Provide the (X, Y) coordinate of the cell's center where the given text is located.  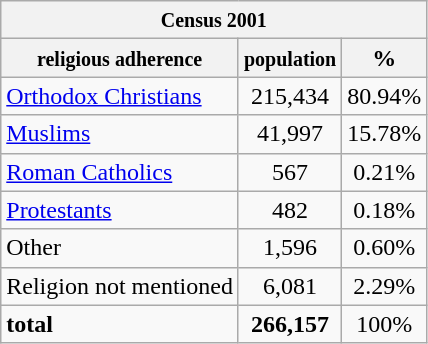
41,997 (290, 134)
266,157 (290, 324)
Census 2001 (214, 20)
Muslims (120, 134)
religious adherence (120, 58)
Other (120, 248)
total (120, 324)
567 (290, 172)
0.18% (384, 210)
Orthodox Christians (120, 96)
100% (384, 324)
Roman Catholics (120, 172)
Religion not mentioned (120, 286)
0.21% (384, 172)
482 (290, 210)
2.29% (384, 286)
6,081 (290, 286)
population (290, 58)
15.78% (384, 134)
0.60% (384, 248)
Protestants (120, 210)
% (384, 58)
1,596 (290, 248)
80.94% (384, 96)
215,434 (290, 96)
